For the text-containing cell, return its midpoint in (X, Y) coordinate format. 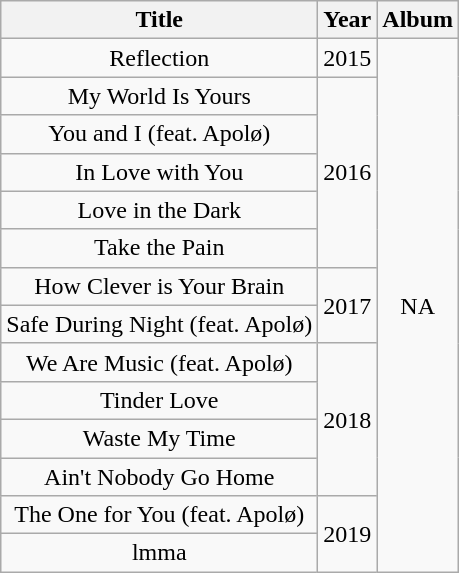
NA (418, 306)
2016 (348, 172)
In Love with You (160, 172)
Tinder Love (160, 400)
My World Is Yours (160, 96)
lmma (160, 553)
Year (348, 20)
We Are Music (feat. Apolø) (160, 362)
2018 (348, 419)
Reflection (160, 58)
Title (160, 20)
Album (418, 20)
The One for You (feat. Apolø) (160, 515)
Take the Pain (160, 248)
How Clever is Your Brain (160, 286)
2019 (348, 534)
Ain't Nobody Go Home (160, 477)
Waste My Time (160, 438)
Love in the Dark (160, 210)
You and I (feat. Apolø) (160, 134)
2015 (348, 58)
2017 (348, 305)
Safe During Night (feat. Apolø) (160, 324)
